Extract the (X, Y) coordinate from the center of the cell holding the provided text.  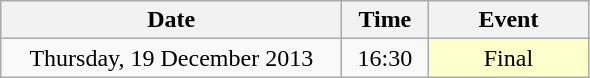
Final (508, 58)
Thursday, 19 December 2013 (172, 58)
Time (385, 20)
Event (508, 20)
16:30 (385, 58)
Date (172, 20)
